Output the [x, y] coordinate of the center of the cell containing the given text.  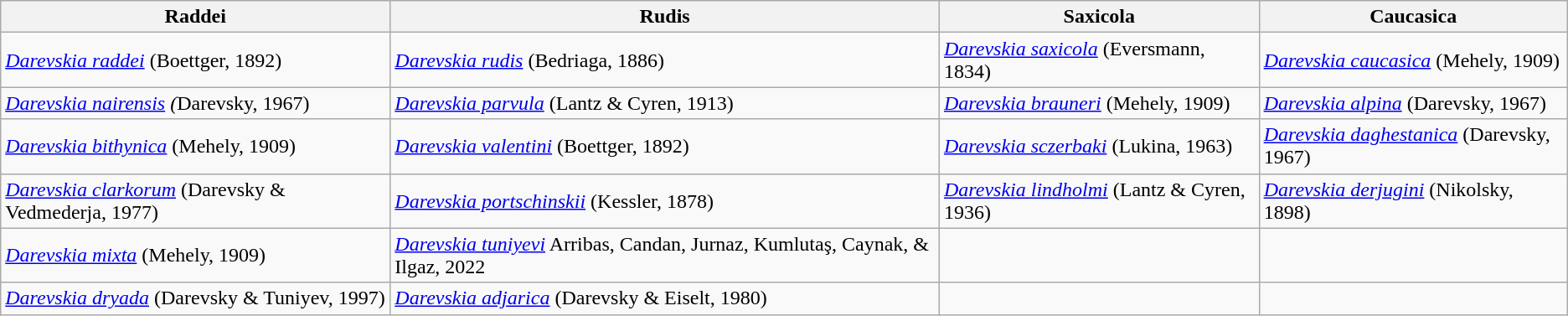
Darevskia brauneri (Mehely, 1909) [1099, 103]
Darevskia nairensis (Darevsky, 1967) [196, 103]
Caucasica [1413, 17]
Darevskia saxicola (Eversmann, 1834) [1099, 60]
Darevskia dryada (Darevsky & Tuniyev, 1997) [196, 298]
Darevskia bithynica (Mehely, 1909) [196, 146]
Darevskia sczerbaki (Lukina, 1963) [1099, 146]
Darevskia alpina (Darevsky, 1967) [1413, 103]
Darevskia parvula (Lantz & Cyren, 1913) [665, 103]
Darevskia tuniyevi Arribas, Candan, Jurnaz, Kumlutaş, Caynak, & Ilgaz, 2022 [665, 255]
Raddei [196, 17]
Rudis [665, 17]
Darevskia mixta (Mehely, 1909) [196, 255]
Darevskia raddei (Boettger, 1892) [196, 60]
Darevskia daghestanica (Darevsky, 1967) [1413, 146]
Darevskia caucasica (Mehely, 1909) [1413, 60]
Darevskia rudis (Bedriaga, 1886) [665, 60]
Darevskia adjarica (Darevsky & Eiselt, 1980) [665, 298]
Darevskia valentini (Boettger, 1892) [665, 146]
Darevskia lindholmi (Lantz & Cyren, 1936) [1099, 201]
Darevskia derjugini (Nikolsky, 1898) [1413, 201]
Darevskia clarkorum (Darevsky & Vedmederja, 1977) [196, 201]
Darevskia portschinskii (Kessler, 1878) [665, 201]
Saxicola [1099, 17]
